From the cell containing the given text, extract its center point as (x, y) coordinate. 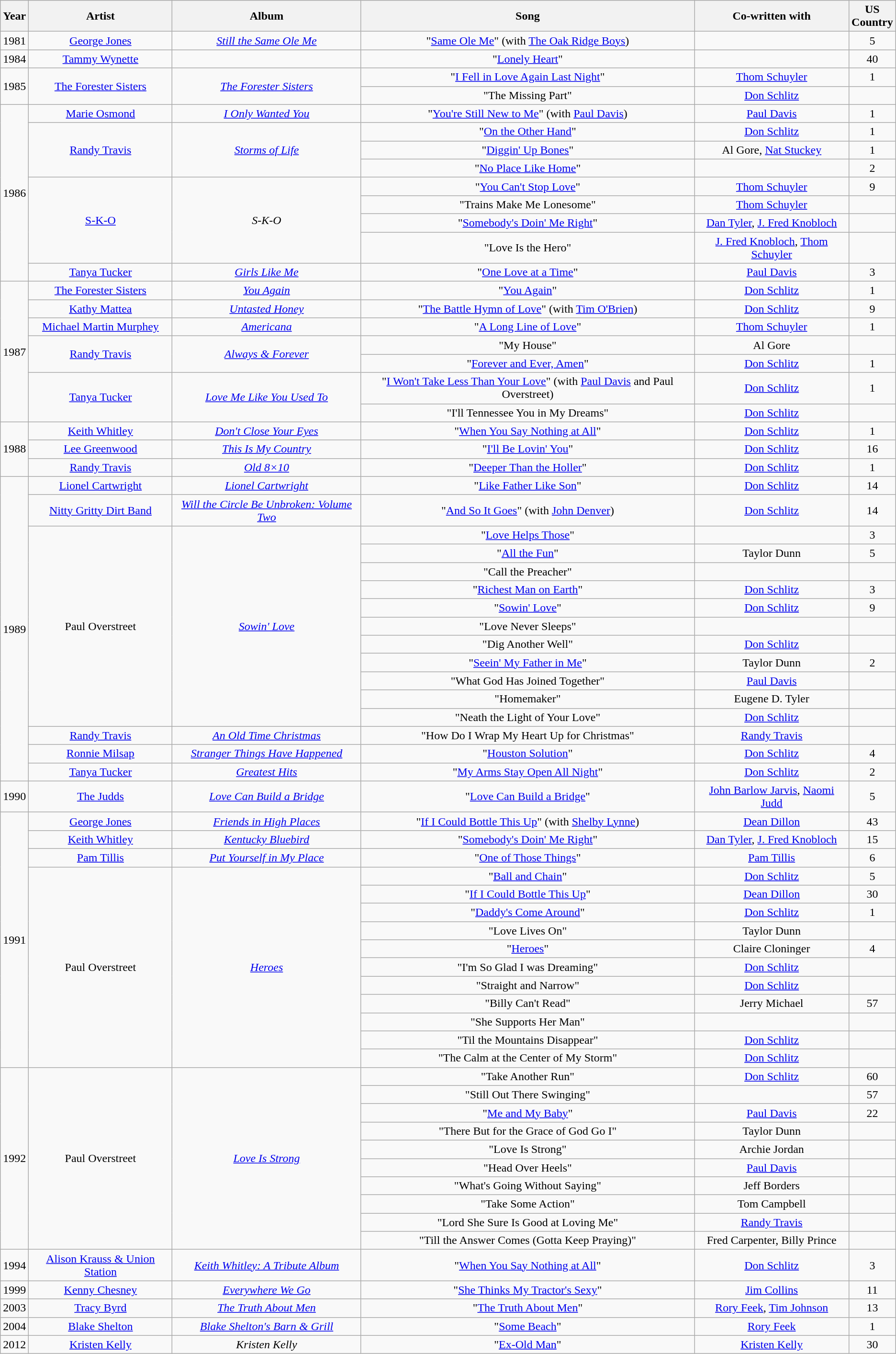
"If I Could Bottle This Up" (527, 894)
Put Yourself in My Place (267, 858)
Fred Carpenter, Billy Prince (772, 1241)
Tom Campbell (772, 1204)
"On the Other Hand" (527, 132)
1986 (14, 193)
1987 (14, 351)
1981 (14, 41)
43 (873, 821)
John Barlow Jarvis, Naomi Judd (772, 797)
Love Me Like You Used To (267, 397)
The Truth About Men (267, 1308)
13 (873, 1308)
Jim Collins (772, 1290)
16 (873, 449)
"If I Could Bottle This Up" (with Shelby Lynne) (527, 821)
1994 (14, 1265)
"Lord She Sure Is Good at Loving Me" (527, 1222)
Blake Shelton's Barn & Grill (267, 1326)
"Take Another Run" (527, 1076)
Don't Close Your Eyes (267, 431)
"Like Father Like Son" (527, 485)
"Love Can Build a Bridge" (527, 797)
"She Supports Her Man" (527, 1022)
An Old Time Christmas (267, 735)
Tammy Wynette (101, 59)
"My Arms Stay Open All Night" (527, 772)
Heroes (267, 967)
"Ball and Chain" (527, 876)
"Still Out There Swinging" (527, 1094)
"And So It Goes" (with John Denver) (527, 510)
Stranger Things Have Happened (267, 754)
"Love Never Sleeps" (527, 626)
"Me and My Baby" (527, 1113)
"Some Beach" (527, 1326)
Always & Forever (267, 354)
"The Truth About Men" (527, 1308)
"Call the Preacher" (527, 571)
"Deeper Than the Holler" (527, 467)
Artist (101, 16)
1991 (14, 939)
Old 8×10 (267, 467)
Marie Osmond (101, 113)
"I Fell in Love Again Last Night" (527, 77)
Ronnie Milsap (101, 754)
"Richest Man on Earth" (527, 590)
"Straight and Narrow" (527, 985)
40 (873, 59)
"You Can't Stop Love" (527, 186)
"Seein' My Father in Me" (527, 663)
"One of Those Things" (527, 858)
"Same Ole Me" (with The Oak Ridge Boys) (527, 41)
"She Thinks My Tractor's Sexy" (527, 1290)
1989 (14, 629)
"How Do I Wrap My Heart Up for Christmas" (527, 735)
1984 (14, 59)
"Forever and Ever, Amen" (527, 363)
Love Is Strong (267, 1159)
"Neath the Light of Your Love" (527, 717)
"Heroes" (527, 949)
"Love Is Strong" (527, 1149)
"Lonely Heart" (527, 59)
Al Gore (772, 345)
Album (267, 16)
"The Missing Part" (527, 95)
Nitty Gritty Dirt Band (101, 510)
"I'll Tennessee You in My Dreams" (527, 413)
"Til the Mountains Disappear" (527, 1040)
1999 (14, 1290)
"Till the Answer Comes (Gotta Keep Praying)" (527, 1241)
"Sowin' Love" (527, 608)
You Again (267, 291)
Love Can Build a Bridge (267, 797)
"Daddy's Come Around" (527, 913)
11 (873, 1290)
"There But for the Grace of God Go I" (527, 1131)
Americana (267, 327)
"I Won't Take Less Than Your Love" (with Paul Davis and Paul Overstreet) (527, 388)
"Head Over Heels" (527, 1168)
"Love Helps Those" (527, 535)
1985 (14, 86)
"I'm So Glad I was Dreaming" (527, 967)
Alison Krauss & Union Station (101, 1265)
Claire Cloninger (772, 949)
"Diggin' Up Bones" (527, 150)
Untasted Honey (267, 309)
"You're Still New to Me" (with Paul Davis) (527, 113)
"Houston Solution" (527, 754)
Blake Shelton (101, 1326)
Still the Same Ole Me (267, 41)
J. Fred Knobloch, Thom Schuyler (772, 247)
60 (873, 1076)
"What's Going Without Saying" (527, 1186)
Storms of Life (267, 150)
"All the Fun" (527, 553)
Friends in High Places (267, 821)
US Country (873, 16)
1988 (14, 449)
"Love Is the Hero" (527, 247)
Al Gore, Nat Stuckey (772, 150)
This Is My Country (267, 449)
Kentucky Bluebird (267, 839)
Lee Greenwood (101, 449)
22 (873, 1113)
Sowin' Love (267, 626)
Jeff Borders (772, 1186)
1992 (14, 1159)
Song (527, 16)
"Billy Can't Read" (527, 1004)
15 (873, 839)
2004 (14, 1326)
6 (873, 858)
"Dig Another Well" (527, 644)
Tracy Byrd (101, 1308)
Will the Circle Be Unbroken: Volume Two (267, 510)
Rory Feek, Tim Johnson (772, 1308)
Eugene D. Tyler (772, 699)
Kathy Mattea (101, 309)
"A Long Line of Love" (527, 327)
"I'll Be Lovin' You" (527, 449)
"The Battle Hymn of Love" (with Tim O'Brien) (527, 309)
"Ex-Old Man" (527, 1344)
Greatest Hits (267, 772)
Girls Like Me (267, 272)
"Trains Make Me Lonesome" (527, 204)
Archie Jordan (772, 1149)
Keith Whitley: A Tribute Album (267, 1265)
Everywhere We Go (267, 1290)
"One Love at a Time" (527, 272)
"Homemaker" (527, 699)
2003 (14, 1308)
Co-written with (772, 16)
"No Place Like Home" (527, 168)
"You Again" (527, 291)
"Take Some Action" (527, 1204)
"My House" (527, 345)
"What God Has Joined Together" (527, 681)
The Judds (101, 797)
I Only Wanted You (267, 113)
2012 (14, 1344)
1990 (14, 797)
Michael Martin Murphey (101, 327)
Jerry Michael (772, 1004)
Year (14, 16)
Rory Feek (772, 1326)
Kenny Chesney (101, 1290)
"The Calm at the Center of My Storm" (527, 1058)
"Love Lives On" (527, 931)
